Scan for the cell matching the given text and deliver its (x, y) coordinate at center. 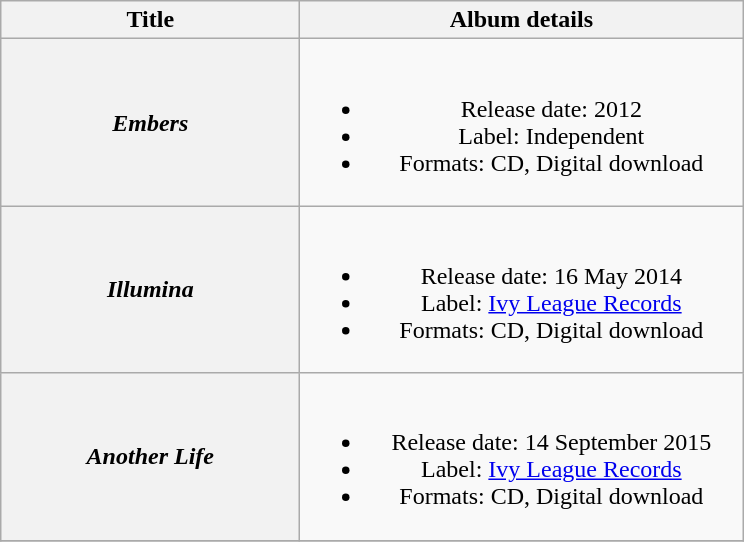
Embers (150, 122)
Release date: 16 May 2014Label: Ivy League RecordsFormats: CD, Digital download (522, 290)
Illumina (150, 290)
Title (150, 20)
Album details (522, 20)
Release date: 14 September 2015Label: Ivy League RecordsFormats: CD, Digital download (522, 456)
Release date: 2012Label: IndependentFormats: CD, Digital download (522, 122)
Another Life (150, 456)
